Scan for the cell matching the given text and deliver its [x, y] coordinate at center. 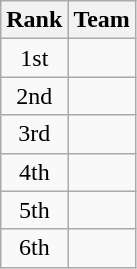
6th [34, 248]
2nd [34, 96]
1st [34, 58]
3rd [34, 134]
Team [102, 20]
5th [34, 210]
Rank [34, 20]
4th [34, 172]
